Search for the cell housing the specified text and yield its (x, y) center coordinate. 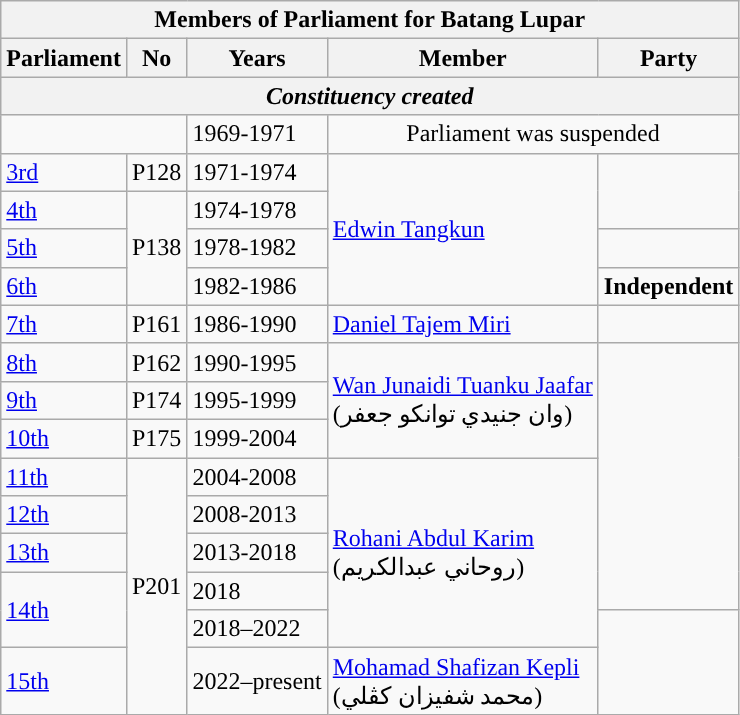
11th (64, 477)
P175 (156, 438)
1971-1974 (257, 172)
P174 (156, 400)
2008-2013 (257, 515)
Party (668, 58)
Years (257, 58)
Daniel Tajem Miri (462, 324)
P128 (156, 172)
P138 (156, 248)
1999-2004 (257, 438)
9th (64, 400)
P201 (156, 586)
Independent (668, 286)
Edwin Tangkun (462, 229)
1978-1982 (257, 248)
Rohani Abdul Karim(روحاني عبدالكريم) (462, 553)
6th (64, 286)
8th (64, 362)
P162 (156, 362)
1995-1999 (257, 400)
Member (462, 58)
4th (64, 210)
13th (64, 553)
2013-2018 (257, 553)
2018–2022 (257, 629)
7th (64, 324)
Parliament was suspended (533, 134)
Mohamad Shafizan Kepli (محمد شفيزان كڤلي) (462, 682)
Constituency created (370, 96)
1986-1990 (257, 324)
12th (64, 515)
1974-1978 (257, 210)
2004-2008 (257, 477)
10th (64, 438)
P161 (156, 324)
Wan Junaidi Tuanku Jaafar(وان جنيدي توانكو جعفر) (462, 400)
2018 (257, 591)
2022–present (257, 682)
1969-1971 (257, 134)
14th (64, 610)
Parliament (64, 58)
1990-1995 (257, 362)
3rd (64, 172)
15th (64, 682)
1982-1986 (257, 286)
5th (64, 248)
Members of Parliament for Batang Lupar (370, 20)
No (156, 58)
